For the text-containing cell, return its midpoint in [X, Y] coordinate format. 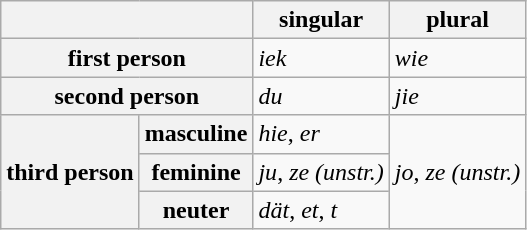
jo, ze (unstr.) [457, 172]
singular [321, 20]
wie [457, 58]
iek [321, 58]
du [321, 96]
ju, ze (unstr.) [321, 172]
feminine [196, 172]
neuter [196, 210]
dät, et, t [321, 210]
plural [457, 20]
hie, er [321, 134]
first person [127, 58]
second person [127, 96]
third person [70, 172]
jie [457, 96]
masculine [196, 134]
